Locate the cell with the specified text and output its (x, y) center coordinate. 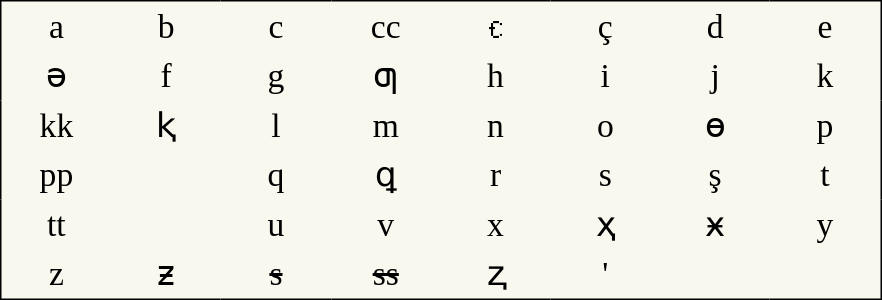
ⱬ (496, 274)
b (166, 26)
i (605, 76)
ꞓ (496, 26)
y (826, 225)
' (605, 274)
ꝗ (386, 175)
g (276, 76)
сс (386, 26)
n (496, 125)
v (386, 225)
m (386, 125)
tt (56, 225)
c (276, 26)
k (826, 76)
е (826, 26)
ҳ (605, 225)
а (56, 26)
ç (605, 26)
kk (56, 125)
d (715, 26)
z (56, 274)
t (826, 175)
p (826, 125)
ɵ (715, 125)
x (496, 225)
ƶ (166, 274)
pp (56, 175)
ə (56, 76)
ss (386, 274)
ӿ (715, 225)
ƣ (386, 76)
о (605, 125)
l (276, 125)
q (276, 175)
f (166, 76)
u (276, 225)
r (496, 175)
ş (715, 175)
ⱪ (166, 125)
h (496, 76)
j (715, 76)
